Return the [x, y] coordinate for the center point of the cell that contains the specified text.  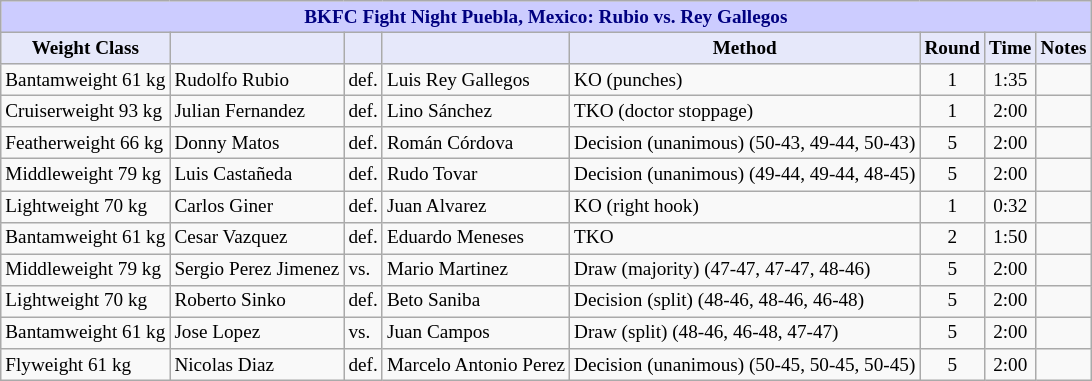
Roberto Sinko [257, 301]
BKFC Fight Night Puebla, Mexico: Rubio vs. Rey Gallegos [546, 17]
Donny Matos [257, 143]
Cruiserweight 93 kg [86, 111]
Draw (majority) (47-47, 47-47, 48-46) [745, 270]
KO (right hook) [745, 206]
Method [745, 48]
TKO [745, 238]
Time [1010, 48]
TKO (doctor stoppage) [745, 111]
2 [952, 238]
Lino Sánchez [476, 111]
Juan Campos [476, 333]
Weight Class [86, 48]
Eduardo Meneses [476, 238]
Luis Rey Gallegos [476, 80]
Draw (split) (48-46, 46-48, 47-47) [745, 333]
Nicolas Diaz [257, 365]
Featherweight 66 kg [86, 143]
KO (punches) [745, 80]
Decision (unanimous) (49-44, 49-44, 48-45) [745, 175]
Juan Alvarez [476, 206]
Luis Castañeda [257, 175]
Round [952, 48]
Decision (unanimous) (50-43, 49-44, 50-43) [745, 143]
Rudo Tovar [476, 175]
Decision (unanimous) (50-45, 50-45, 50-45) [745, 365]
Julian Fernandez [257, 111]
Rudolfo Rubio [257, 80]
0:32 [1010, 206]
1:35 [1010, 80]
Notes [1064, 48]
Decision (split) (48-46, 48-46, 46-48) [745, 301]
Marcelo Antonio Perez [476, 365]
Beto Saniba [476, 301]
Sergio Perez Jimenez [257, 270]
Jose Lopez [257, 333]
Cesar Vazquez [257, 238]
Carlos Giner [257, 206]
Mario Martinez [476, 270]
Román Córdova [476, 143]
Flyweight 61 kg [86, 365]
1:50 [1010, 238]
